For the text-containing cell, return its midpoint in (x, y) coordinate format. 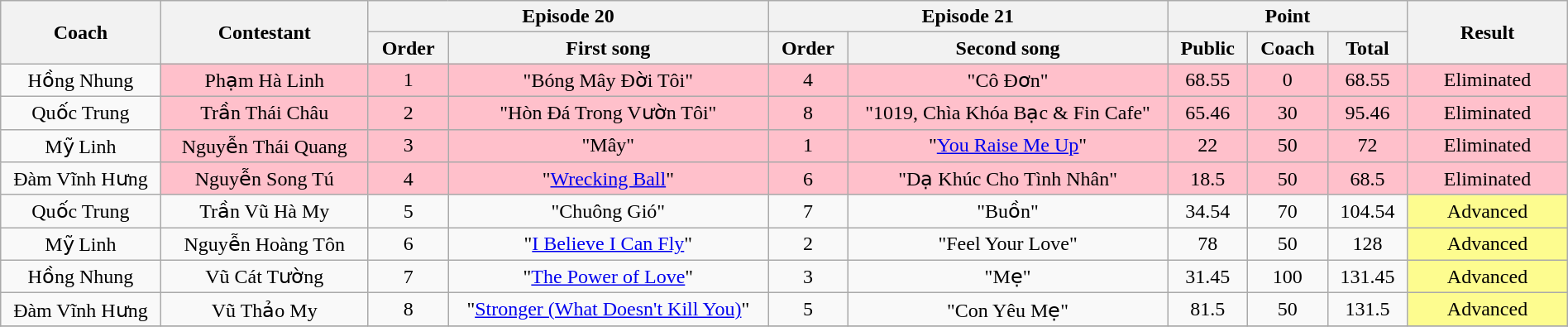
Trần Thái Châu (265, 113)
34.54 (1207, 211)
First song (609, 48)
131.5 (1368, 310)
Episode 21 (968, 17)
70 (1288, 211)
100 (1288, 277)
"Con Yêu Mẹ" (1007, 310)
128 (1368, 244)
"You Raise Me Up" (1007, 146)
"Bóng Mây Đời Tôi" (609, 80)
Phạm Hà Linh (265, 80)
"Chuông Gió" (609, 211)
Trần Vũ Hà My (265, 211)
22 (1207, 146)
72 (1368, 146)
Point (1288, 17)
131.45 (1368, 277)
"Mẹ" (1007, 277)
30 (1288, 113)
0 (1288, 80)
68.5 (1368, 179)
"Dạ Khúc Cho Tình Nhân" (1007, 179)
95.46 (1368, 113)
81.5 (1207, 310)
31.45 (1207, 277)
"Feel Your Love" (1007, 244)
"Hòn Đá Trong Vườn Tôi" (609, 113)
Result (1487, 32)
Nguyễn Song Tú (265, 179)
"Cô Đơn" (1007, 80)
"Wrecking Ball" (609, 179)
"The Power of Love" (609, 277)
Second song (1007, 48)
78 (1207, 244)
Total (1368, 48)
"1019, Chìa Khóa Bạc & Fin Cafe" (1007, 113)
Episode 20 (567, 17)
"Stronger (What Doesn't Kill You)" (609, 310)
65.46 (1207, 113)
Contestant (265, 32)
Public (1207, 48)
Vũ Thảo My (265, 310)
18.5 (1207, 179)
"Mây" (609, 146)
104.54 (1368, 211)
Nguyễn Hoàng Tôn (265, 244)
"Buồn" (1007, 211)
Nguyễn Thái Quang (265, 146)
Vũ Cát Tường (265, 277)
"I Believe I Can Fly" (609, 244)
